Extract the (x, y) coordinate from the center of the cell holding the provided text.  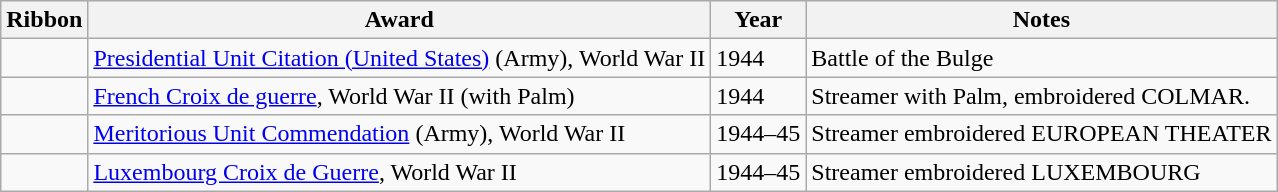
Streamer embroidered LUXEMBOURG (1042, 172)
Battle of the Bulge (1042, 58)
Ribbon (44, 20)
Streamer embroidered EUROPEAN THEATER (1042, 134)
French Croix de guerre, World War II (with Palm) (400, 96)
Streamer with Palm, embroidered COLMAR. (1042, 96)
Luxembourg Croix de Guerre, World War II (400, 172)
Meritorious Unit Commendation (Army), World War II (400, 134)
Year (758, 20)
Award (400, 20)
Presidential Unit Citation (United States) (Army), World War II (400, 58)
Notes (1042, 20)
